Identify which cell holds the provided text, then report its (x, y) central coordinate. 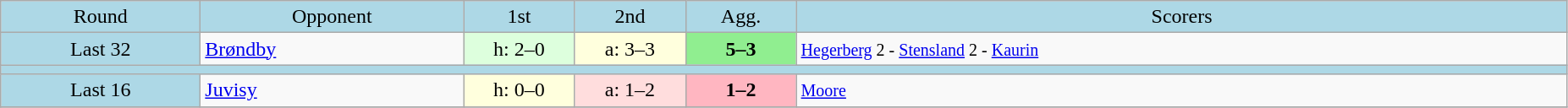
Scorers (1181, 17)
Juvisy (332, 90)
Last 32 (101, 49)
1–2 (741, 90)
a: 3–3 (630, 49)
5–3 (741, 49)
a: 1–2 (630, 90)
h: 2–0 (520, 49)
2nd (630, 17)
1st (520, 17)
Last 16 (101, 90)
Moore (1181, 90)
Agg. (741, 17)
Round (101, 17)
Brøndby (332, 49)
Opponent (332, 17)
Hegerberg 2 - Stensland 2 - Kaurin (1181, 49)
h: 0–0 (520, 90)
